From the cell containing the given text, extract its center point as (x, y) coordinate. 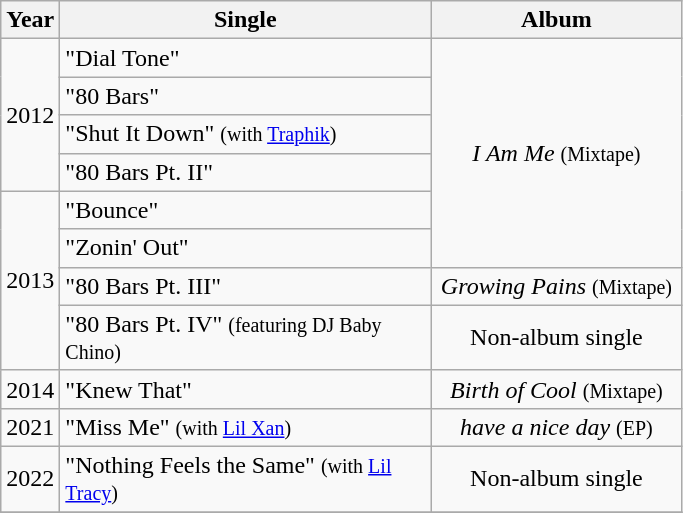
"Nothing Feels the Same" (with Lil Tracy) (246, 478)
"Knew That" (246, 389)
"80 Bars" (246, 96)
"Shut It Down" (with Traphik) (246, 134)
have a nice day (EP) (556, 427)
2012 (30, 115)
"Miss Me" (with Lil Xan) (246, 427)
2021 (30, 427)
"80 Bars Pt. II" (246, 172)
Birth of Cool (Mixtape) (556, 389)
Single (246, 20)
"80 Bars Pt. III" (246, 286)
"80 Bars Pt. IV" (featuring DJ Baby Chino) (246, 338)
2022 (30, 478)
Year (30, 20)
"Dial Tone" (246, 58)
"Zonin' Out" (246, 248)
2014 (30, 389)
Album (556, 20)
"Bounce" (246, 210)
2013 (30, 280)
I Am Me (Mixtape) (556, 153)
Growing Pains (Mixtape) (556, 286)
